Provide the [X, Y] coordinate of the cell's center where the given text is located.  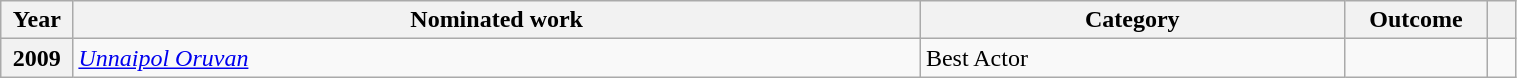
Year [37, 20]
Best Actor [1132, 58]
Category [1132, 20]
Nominated work [496, 20]
Outcome [1416, 20]
2009 [37, 58]
Unnaipol Oruvan [496, 58]
